Scan for the cell matching the given text and deliver its (X, Y) coordinate at center. 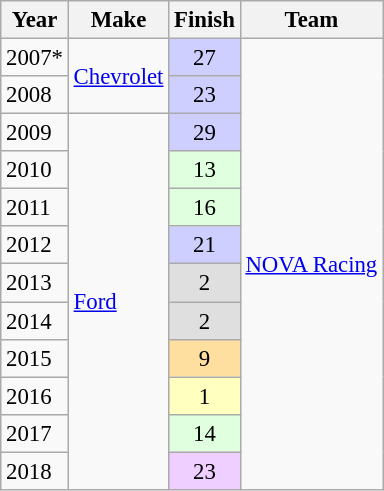
2014 (35, 321)
Finish (204, 20)
2009 (35, 133)
2012 (35, 245)
2007* (35, 58)
13 (204, 170)
2018 (35, 471)
2016 (35, 396)
2008 (35, 95)
16 (204, 208)
14 (204, 433)
NOVA Racing (311, 264)
9 (204, 358)
Make (118, 20)
29 (204, 133)
27 (204, 58)
2010 (35, 170)
2011 (35, 208)
Team (311, 20)
Ford (118, 302)
Year (35, 20)
2015 (35, 358)
Chevrolet (118, 76)
2017 (35, 433)
21 (204, 245)
1 (204, 396)
2013 (35, 283)
